Determine the [X, Y] coordinate at the center of the cell enclosing the given text.  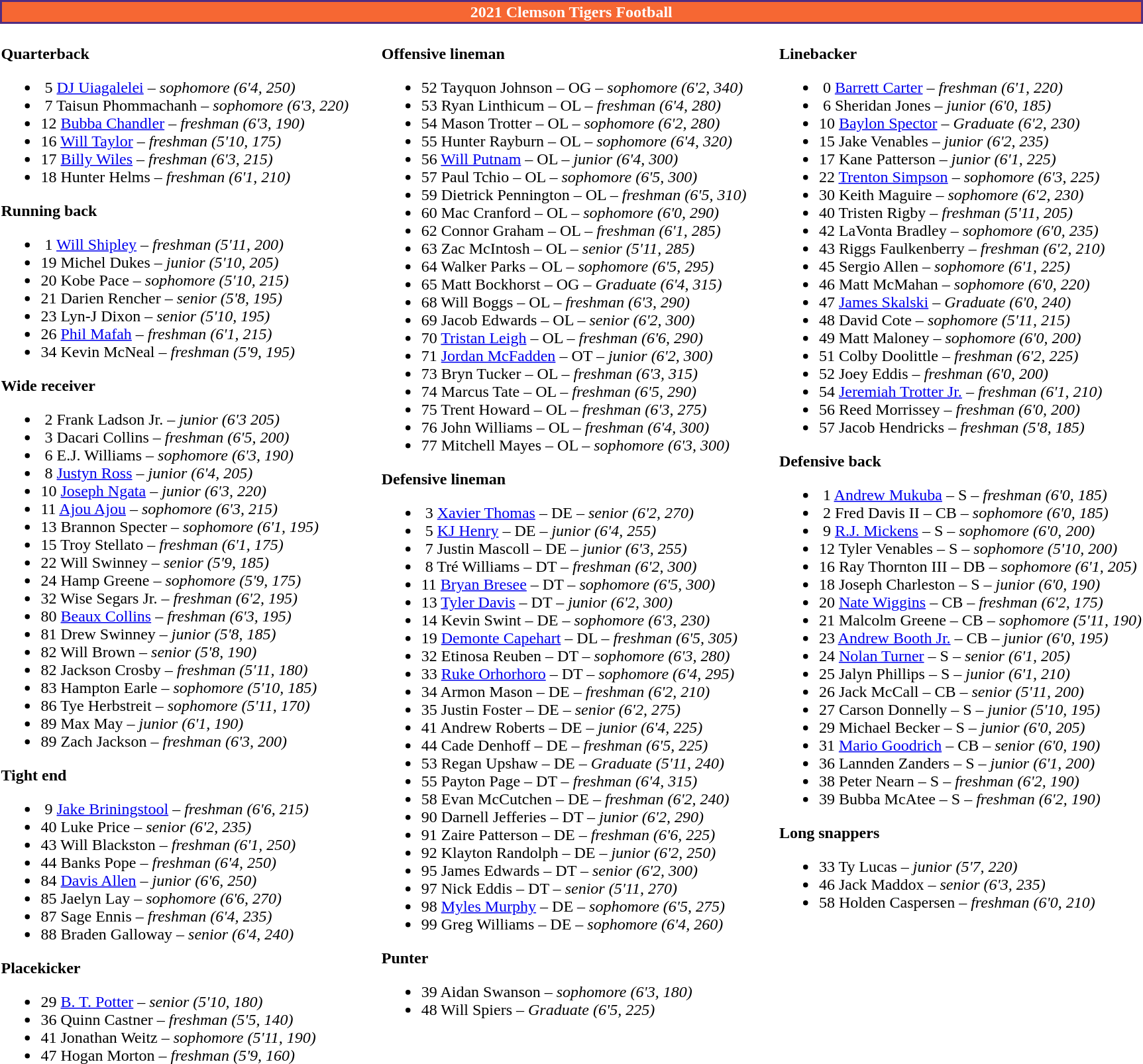
2021 Clemson Tigers Football [571, 12]
